Output the [x, y] coordinate of the center of the cell containing the given text.  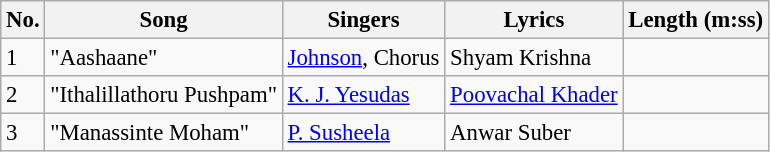
Anwar Suber [534, 133]
Poovachal Khader [534, 95]
No. [23, 20]
Lyrics [534, 20]
Shyam Krishna [534, 58]
P. Susheela [364, 133]
Length (m:ss) [696, 20]
Singers [364, 20]
"Aashaane" [164, 58]
Song [164, 20]
3 [23, 133]
K. J. Yesudas [364, 95]
1 [23, 58]
Johnson, Chorus [364, 58]
2 [23, 95]
"Ithalillathoru Pushpam" [164, 95]
"Manassinte Moham" [164, 133]
